Find where the given text appears and provide that cell's center as (x, y) coordinate. 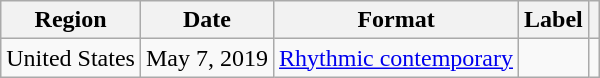
Region (71, 20)
Label (554, 20)
May 7, 2019 (206, 58)
Format (396, 20)
United States (71, 58)
Date (206, 20)
Rhythmic contemporary (396, 58)
